Provide the (x, y) coordinate of the cell's center where the given text is located.  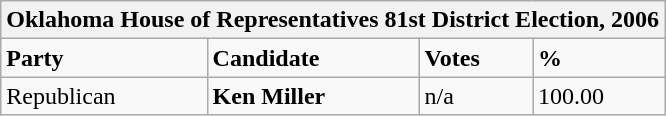
n/a (476, 96)
Republican (104, 96)
Votes (476, 58)
Oklahoma House of Representatives 81st District Election, 2006 (333, 20)
Candidate (313, 58)
Party (104, 58)
Ken Miller (313, 96)
100.00 (599, 96)
% (599, 58)
